Output the (X, Y) coordinate of the center of the cell containing the given text.  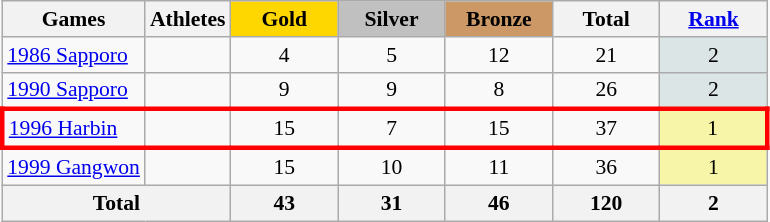
1999 Gangwon (74, 166)
46 (498, 203)
4 (284, 55)
Games (74, 19)
Gold (284, 19)
31 (392, 203)
10 (392, 166)
Silver (392, 19)
7 (392, 130)
Bronze (498, 19)
1986 Sapporo (74, 55)
Athletes (188, 19)
21 (606, 55)
8 (498, 90)
120 (606, 203)
11 (498, 166)
1990 Sapporo (74, 90)
Rank (714, 19)
26 (606, 90)
36 (606, 166)
1996 Harbin (74, 130)
43 (284, 203)
37 (606, 130)
12 (498, 55)
5 (392, 55)
